Return the [x, y] coordinate for the center point of the cell that contains the specified text.  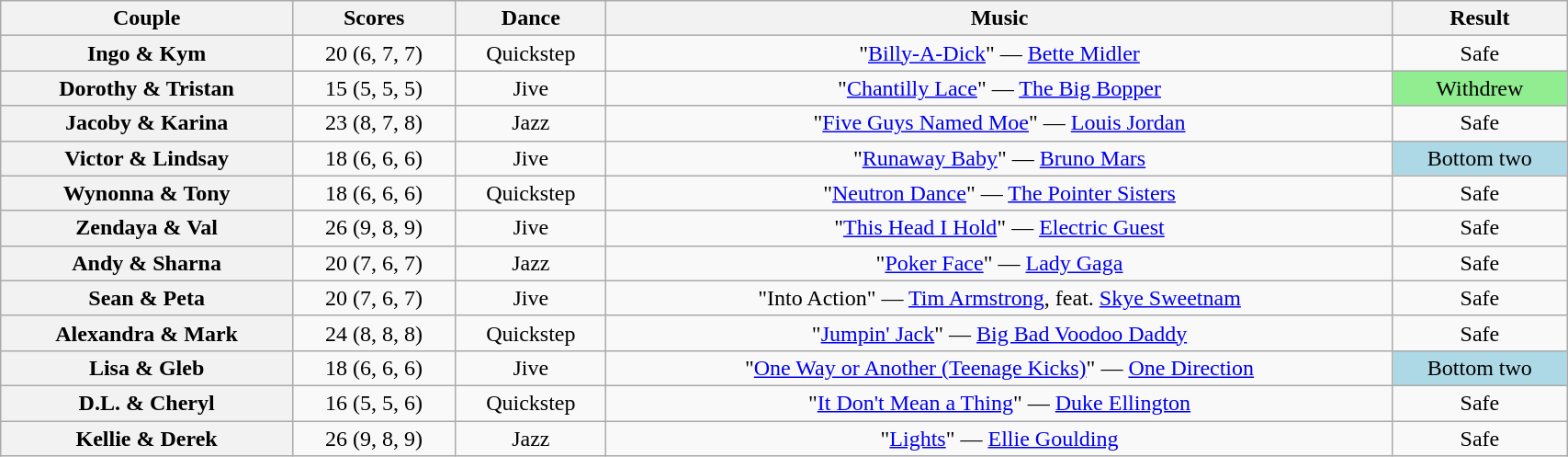
"Neutron Dance" — The Pointer Sisters [999, 193]
"Chantilly Lace" — The Big Bopper [999, 88]
"Lights" — Ellie Goulding [999, 439]
Andy & Sharna [147, 263]
Dance [531, 18]
"This Head I Hold" — Electric Guest [999, 228]
Wynonna & Tony [147, 193]
Result [1480, 18]
24 (8, 8, 8) [373, 333]
"Runaway Baby" — Bruno Mars [999, 158]
"One Way or Another (Teenage Kicks)" — One Direction [999, 368]
Couple [147, 18]
Zendaya & Val [147, 228]
"Into Action" — Tim Armstrong, feat. Skye Sweetnam [999, 298]
D.L. & Cheryl [147, 403]
"Billy-A-Dick" — Bette Midler [999, 53]
Lisa & Gleb [147, 368]
Scores [373, 18]
Alexandra & Mark [147, 333]
Victor & Lindsay [147, 158]
Music [999, 18]
"It Don't Mean a Thing" — Duke Ellington [999, 403]
20 (6, 7, 7) [373, 53]
16 (5, 5, 6) [373, 403]
Sean & Peta [147, 298]
"Poker Face" — Lady Gaga [999, 263]
Jacoby & Karina [147, 123]
Withdrew [1480, 88]
Ingo & Kym [147, 53]
"Jumpin' Jack" — Big Bad Voodoo Daddy [999, 333]
Kellie & Derek [147, 439]
"Five Guys Named Moe" — Louis Jordan [999, 123]
15 (5, 5, 5) [373, 88]
23 (8, 7, 8) [373, 123]
Dorothy & Tristan [147, 88]
